Detect which cell encompasses the target text, then output its (x, y) center coordinate. 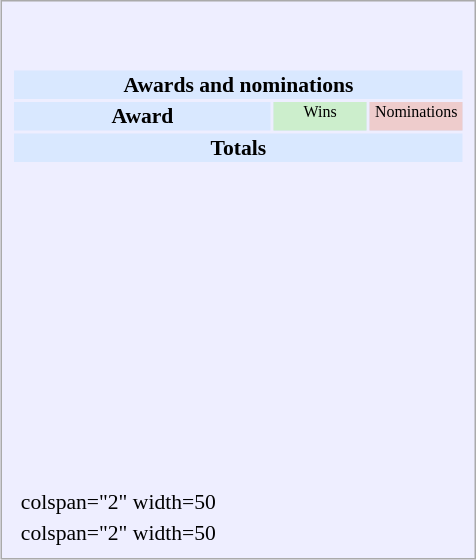
Wins (320, 116)
Award (142, 116)
Awards and nominations Award Wins Nominations Totals (239, 262)
Awards and nominations (238, 84)
Nominations (416, 116)
Totals (238, 147)
